Capture the cell that displays the provided text and extract its (X, Y) central coordinate. 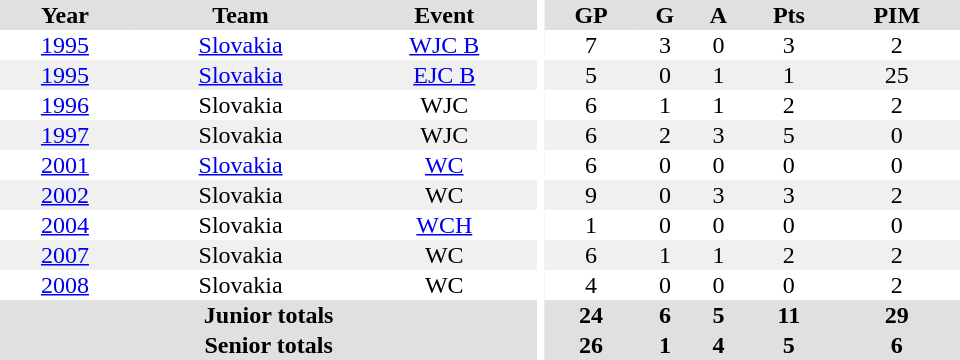
Year (65, 15)
WCH (444, 225)
11 (788, 315)
2001 (65, 165)
24 (591, 315)
G (664, 15)
WJC B (444, 45)
7 (591, 45)
PIM (896, 15)
Senior totals (268, 345)
Team (241, 15)
Pts (788, 15)
25 (896, 75)
9 (591, 195)
A (719, 15)
EJC B (444, 75)
GP (591, 15)
2002 (65, 195)
Event (444, 15)
2007 (65, 255)
Junior totals (268, 315)
29 (896, 315)
26 (591, 345)
2004 (65, 225)
2008 (65, 285)
1997 (65, 135)
1996 (65, 105)
